Scan for the cell matching the given text and deliver its [x, y] coordinate at center. 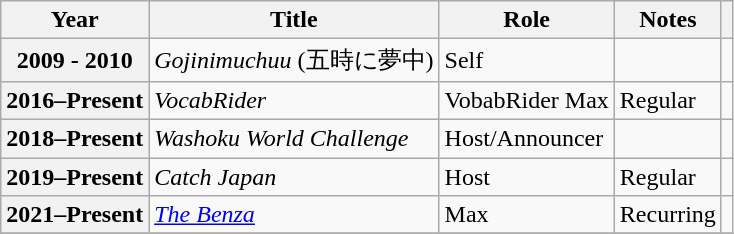
VobabRider Max [526, 100]
2009 - 2010 [75, 60]
Catch Japan [294, 177]
The Benza [294, 215]
Gojinimuchuu (五時に夢中) [294, 60]
Max [526, 215]
2019–Present [75, 177]
Recurring [668, 215]
Title [294, 20]
Role [526, 20]
VocabRider [294, 100]
Self [526, 60]
Washoku World Challenge [294, 138]
2018–Present [75, 138]
2021–Present [75, 215]
Host/Announcer [526, 138]
Year [75, 20]
2016–Present [75, 100]
Host [526, 177]
Notes [668, 20]
